Find where the given text appears and provide that cell's center as (x, y) coordinate. 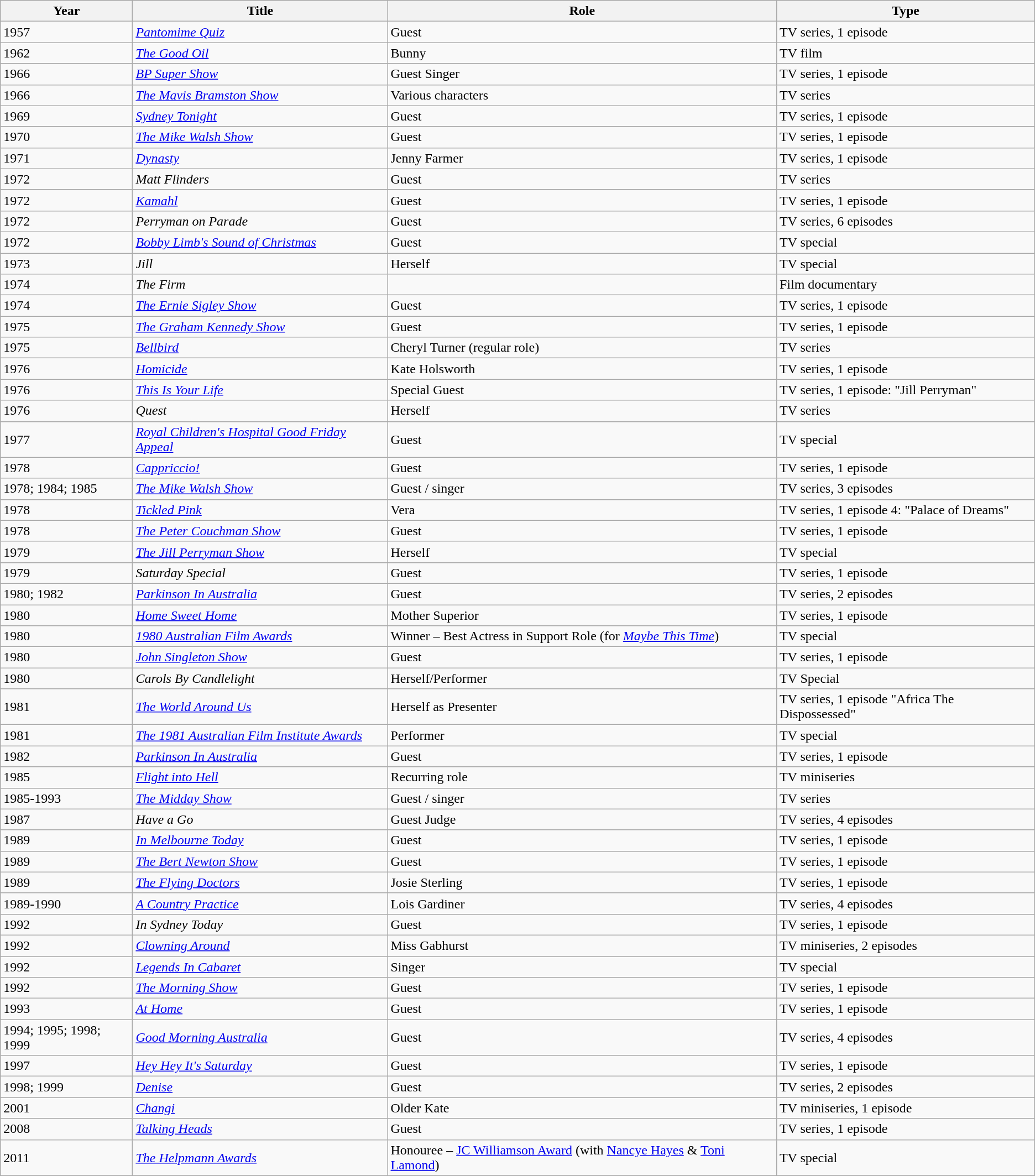
Pantomime Quiz (260, 32)
Role (582, 11)
In Sydney Today (260, 924)
Winner – Best Actress in Support Role (for Maybe This Time) (582, 636)
Vera (582, 510)
1971 (66, 158)
Kate Holsworth (582, 369)
Perryman on Parade (260, 221)
Type (906, 11)
1998; 1999 (66, 1087)
TV Special (906, 678)
Denise (260, 1087)
1980; 1982 (66, 594)
Recurring role (582, 777)
TV series, 1 episode "Africa The Dispossessed" (906, 707)
The Peter Couchman Show (260, 531)
The Graham Kennedy Show (260, 327)
Guest Singer (582, 74)
John Singleton Show (260, 657)
Bellbird (260, 348)
2011 (66, 1158)
1969 (66, 116)
1987 (66, 819)
TV series, 1 episode: "Jill Perryman" (906, 390)
1993 (66, 1009)
TV series, 3 episodes (906, 489)
1982 (66, 756)
Miss Gabhurst (582, 945)
The Flying Doctors (260, 882)
Josie Sterling (582, 882)
Herself as Presenter (582, 707)
Honouree – JC Williamson Award (with Nancye Hayes & Toni Lamond) (582, 1158)
Cheryl Turner (regular role) (582, 348)
At Home (260, 1009)
Hey Hey It's Saturday (260, 1066)
1977 (66, 439)
Cappriccio! (260, 468)
The Firm (260, 285)
2001 (66, 1108)
Guest Judge (582, 819)
TV miniseries, 2 episodes (906, 945)
1957 (66, 32)
TV miniseries (906, 777)
The Mavis Bramston Show (260, 95)
Homicide (260, 369)
Older Kate (582, 1108)
BP Super Show (260, 74)
Lois Gardiner (582, 903)
The Jill Perryman Show (260, 552)
1962 (66, 53)
Sydney Tonight (260, 116)
The Morning Show (260, 988)
Bunny (582, 53)
Quest (260, 411)
Home Sweet Home (260, 615)
Various characters (582, 95)
A Country Practice (260, 903)
Carols By Candlelight (260, 678)
This Is Your Life (260, 390)
Matt Flinders (260, 179)
Have a Go (260, 819)
2008 (66, 1129)
Talking Heads (260, 1129)
Year (66, 11)
TV series, 6 episodes (906, 221)
The Midday Show (260, 798)
The Bert Newton Show (260, 861)
1970 (66, 137)
Tickled Pink (260, 510)
Singer (582, 967)
TV miniseries, 1 episode (906, 1108)
The Ernie Sigley Show (260, 306)
Flight into Hell (260, 777)
In Melbourne Today (260, 840)
1989-1990 (66, 903)
Jill (260, 264)
TV series, 1 episode 4: "Palace of Dreams" (906, 510)
Changi (260, 1108)
The 1981 Australian Film Institute Awards (260, 735)
Herself/Performer (582, 678)
The Good Oil (260, 53)
Clowning Around (260, 945)
Special Guest (582, 390)
Performer (582, 735)
The World Around Us (260, 707)
1994; 1995; 1998; 1999 (66, 1037)
Bobby Limb's Sound of Christmas (260, 242)
Dynasty (260, 158)
1997 (66, 1066)
1985 (66, 777)
1980 Australian Film Awards (260, 636)
1985-1993 (66, 798)
Royal Children's Hospital Good Friday Appeal (260, 439)
TV film (906, 53)
Legends In Cabaret (260, 967)
Good Morning Australia (260, 1037)
Title (260, 11)
Saturday Special (260, 573)
Mother Superior (582, 615)
1978; 1984; 1985 (66, 489)
1973 (66, 264)
Kamahl (260, 200)
The Helpmann Awards (260, 1158)
Film documentary (906, 285)
Jenny Farmer (582, 158)
